Provide the (X, Y) coordinate of the cell's center where the given text is located.  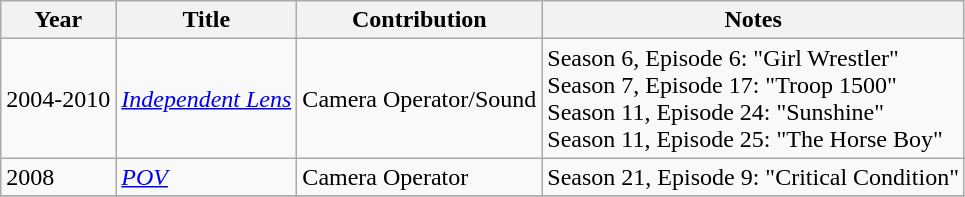
Camera Operator/Sound (420, 98)
Contribution (420, 20)
Notes (754, 20)
Camera Operator (420, 177)
2008 (58, 177)
Independent Lens (206, 98)
Season 6, Episode 6: "Girl Wrestler"Season 7, Episode 17: "Troop 1500"Season 11, Episode 24: "Sunshine"Season 11, Episode 25: "The Horse Boy" (754, 98)
2004-2010 (58, 98)
Season 21, Episode 9: "Critical Condition" (754, 177)
Year (58, 20)
Title (206, 20)
POV (206, 177)
